Output the (X, Y) coordinate of the center of the cell containing the given text.  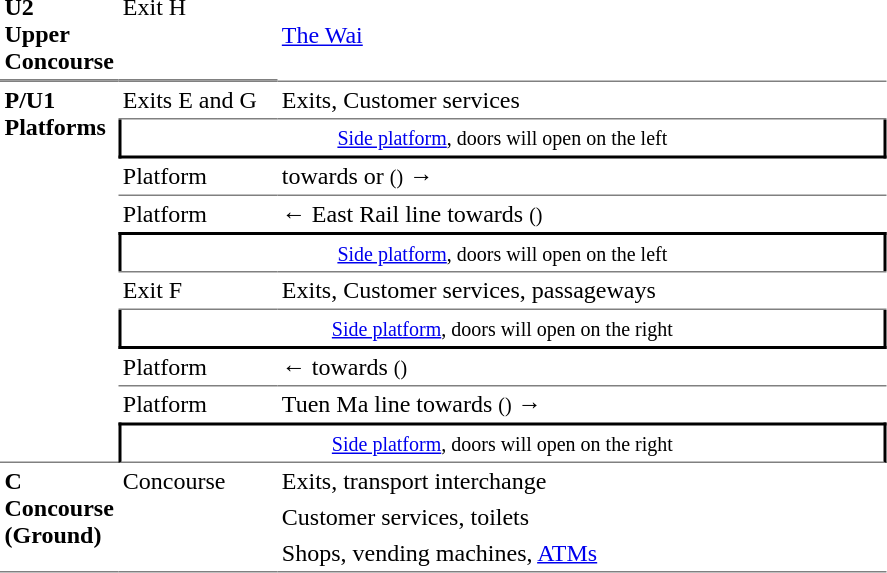
Tuen Ma line towards () → (582, 404)
← East Rail line towards () (582, 214)
Concourse (198, 518)
Shops, vending machines, ATMs (582, 554)
← towards () (582, 368)
Exits, transport interchange (582, 481)
Exits, Customer services, passageways (582, 290)
Exit F (198, 290)
towards or () → (582, 177)
Exits E and G (198, 100)
Customer services, toilets (582, 517)
Exits, Customer services (582, 100)
P/U1Platforms (59, 271)
CConcourse (Ground) (59, 518)
